Capture the cell that displays the provided text and extract its [X, Y] central coordinate. 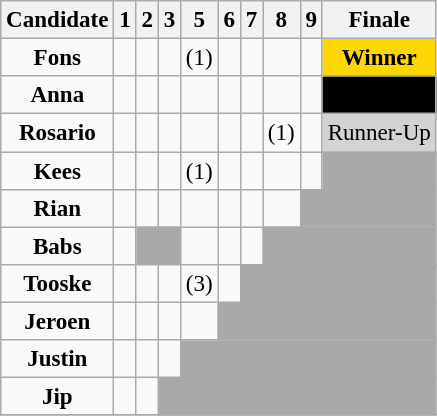
Candidate [58, 20]
Jip [58, 397]
Jeroen [58, 322]
Runner-Up [379, 133]
Rosario [58, 133]
Kees [58, 171]
Rian [58, 209]
Anna [58, 95]
Fons [58, 58]
(3) [200, 284]
Justin [58, 359]
6 [229, 20]
3 [169, 20]
Babs [58, 246]
9 [311, 20]
Winner [379, 58]
7 [251, 20]
Tooske [58, 284]
2 [147, 20]
8 [282, 20]
Finale [379, 20]
5 [200, 20]
1 [125, 20]
